Detect which cell encompasses the target text, then output its [X, Y] center coordinate. 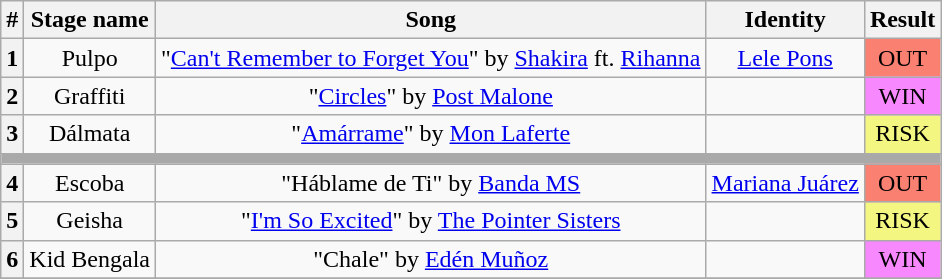
Escoba [90, 183]
Geisha [90, 221]
"Amárrame" by Mon Laferte [432, 134]
Stage name [90, 20]
Pulpo [90, 58]
3 [12, 134]
Lele Pons [785, 58]
Kid Bengala [90, 259]
Mariana Juárez [785, 183]
"I'm So Excited" by The Pointer Sisters [432, 221]
"Háblame de Ti" by Banda MS [432, 183]
4 [12, 183]
Graffiti [90, 96]
"Circles" by Post Malone [432, 96]
"Can't Remember to Forget You" by Shakira ft. Rihanna [432, 58]
# [12, 20]
Identity [785, 20]
1 [12, 58]
6 [12, 259]
Dálmata [90, 134]
5 [12, 221]
"Chale" by Edén Muñoz [432, 259]
Song [432, 20]
Result [902, 20]
2 [12, 96]
